Scan for the cell matching the given text and deliver its [x, y] coordinate at center. 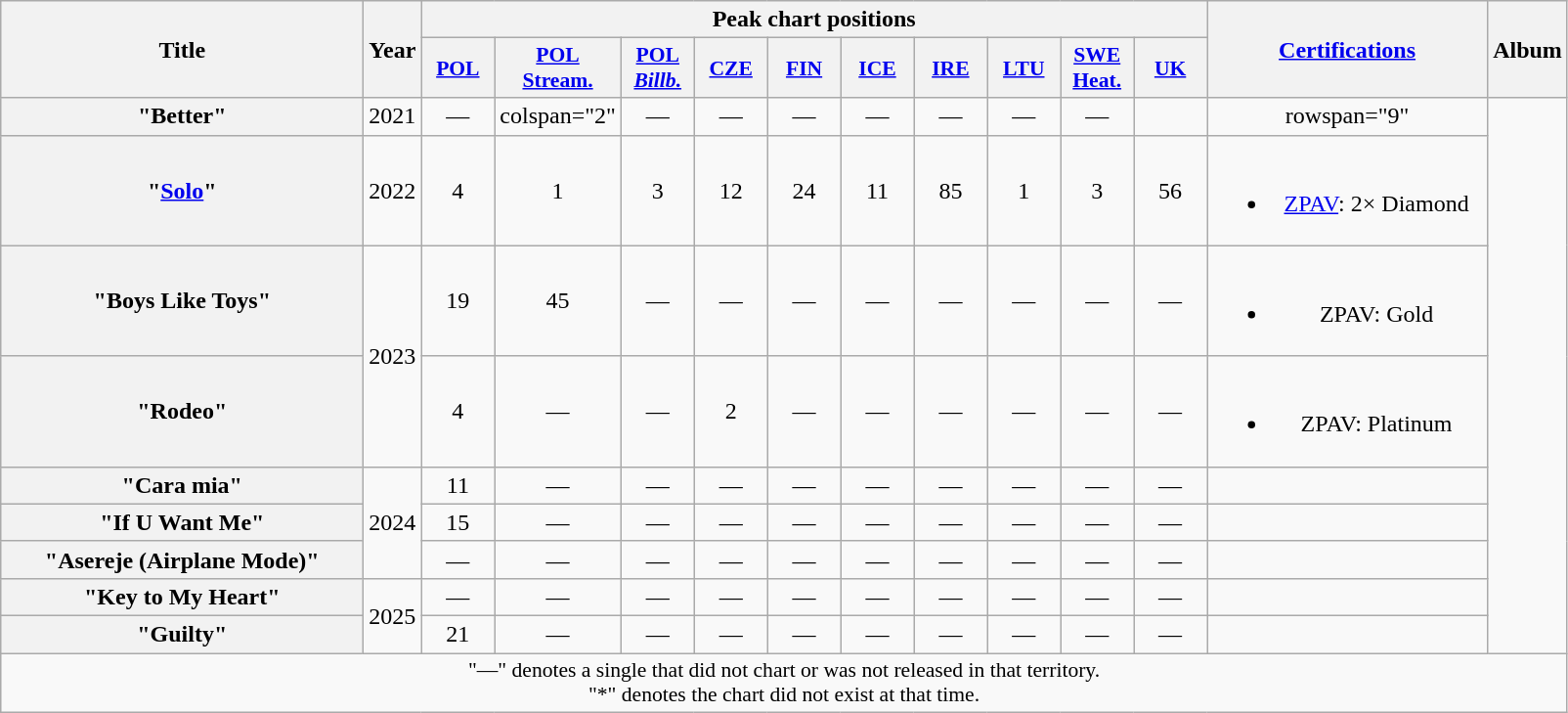
Peak chart positions [814, 20]
45 [558, 301]
"Asereje (Airplane Mode)" [182, 559]
56 [1171, 190]
Year [393, 49]
FIN [804, 68]
"Solo" [182, 190]
POLStream. [558, 68]
2023 [393, 356]
"Key to My Heart" [182, 597]
SWEHeat. [1097, 68]
2024 [393, 522]
CZE [731, 68]
POL [457, 68]
2 [731, 411]
"Boys Like Toys" [182, 301]
15 [457, 522]
UK [1171, 68]
Certifications [1347, 49]
19 [457, 301]
ZPAV: Gold [1347, 301]
colspan="2" [558, 116]
"Guilty" [182, 634]
12 [731, 190]
ZPAV: 2× Diamond [1347, 190]
"—" denotes a single that did not chart or was not released in that territory."*" denotes the chart did not exist at that time. [784, 683]
2025 [393, 615]
24 [804, 190]
2022 [393, 190]
LTU [1024, 68]
rowspan="9" [1347, 116]
"Better" [182, 116]
2021 [393, 116]
Album [1528, 49]
21 [457, 634]
IRE [950, 68]
"Cara mia" [182, 485]
POLBillb. [657, 68]
85 [950, 190]
"Rodeo" [182, 411]
"If U Want Me" [182, 522]
ICE [878, 68]
ZPAV: Platinum [1347, 411]
Title [182, 49]
